For the text-containing cell, return its midpoint in (X, Y) coordinate format. 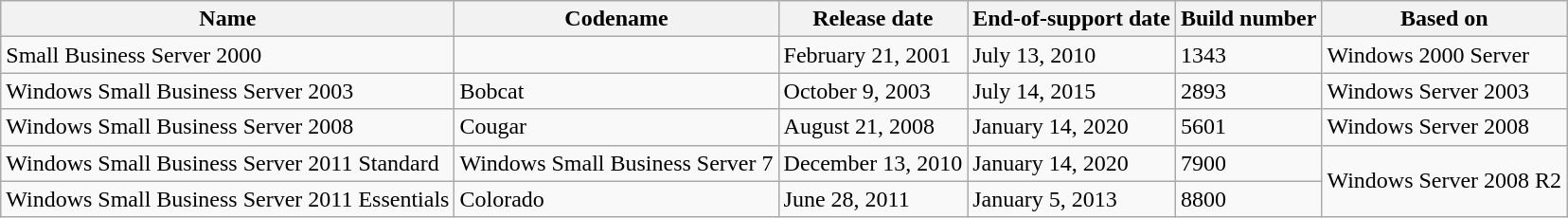
Release date (873, 19)
January 5, 2013 (1072, 199)
Windows Server 2003 (1445, 91)
2893 (1248, 91)
February 21, 2001 (873, 55)
Windows 2000 Server (1445, 55)
1343 (1248, 55)
Windows Small Business Server 7 (616, 163)
Windows Small Business Server 2011 Essentials (227, 199)
June 28, 2011 (873, 199)
Based on (1445, 19)
December 13, 2010 (873, 163)
Windows Small Business Server 2008 (227, 127)
Windows Server 2008 R2 (1445, 181)
October 9, 2003 (873, 91)
Windows Small Business Server 2003 (227, 91)
5601 (1248, 127)
Colorado (616, 199)
7900 (1248, 163)
August 21, 2008 (873, 127)
Windows Small Business Server 2011 Standard (227, 163)
July 13, 2010 (1072, 55)
July 14, 2015 (1072, 91)
Cougar (616, 127)
Small Business Server 2000 (227, 55)
Codename (616, 19)
Bobcat (616, 91)
Windows Server 2008 (1445, 127)
End-of-support date (1072, 19)
Name (227, 19)
8800 (1248, 199)
Build number (1248, 19)
